Output the (x, y) coordinate of the center of the cell containing the given text.  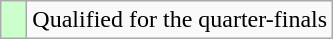
Qualified for the quarter-finals (180, 20)
